Scan for the cell matching the given text and deliver its [X, Y] coordinate at center. 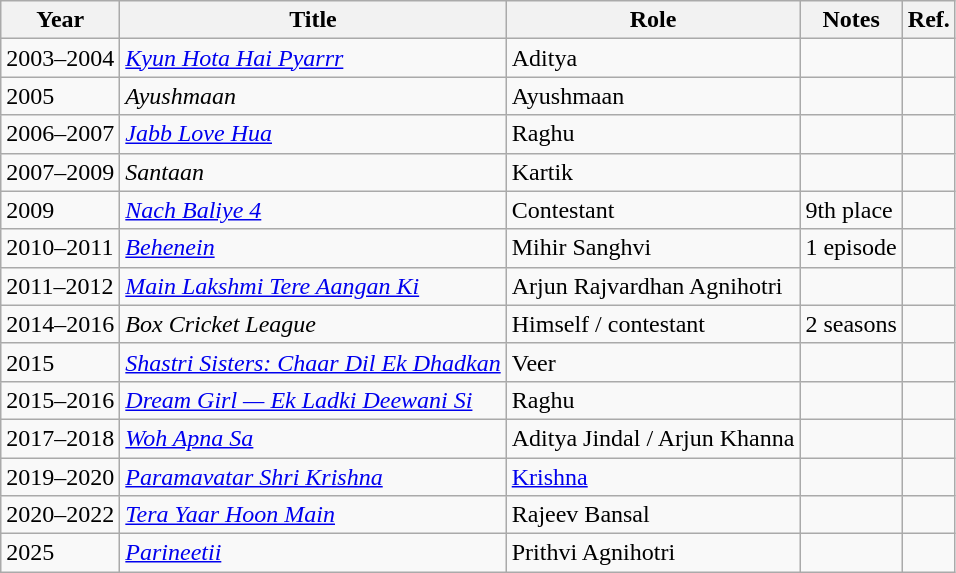
2005 [60, 96]
2025 [60, 553]
Paramavatar Shri Krishna [313, 477]
Aditya [653, 58]
2006–2007 [60, 134]
Jabb Love Hua [313, 134]
Parineetii [313, 553]
Kartik [653, 172]
2009 [60, 210]
2010–2011 [60, 248]
2011–2012 [60, 286]
Title [313, 20]
Santaan [313, 172]
Behenein [313, 248]
Veer [653, 362]
2015 [60, 362]
Kyun Hota Hai Pyarrr [313, 58]
2014–2016 [60, 324]
2 seasons [851, 324]
Ref. [928, 20]
Nach Baliye 4 [313, 210]
Krishna [653, 477]
Aditya Jindal / Arjun Khanna [653, 438]
2007–2009 [60, 172]
Himself / contestant [653, 324]
Tera Yaar Hoon Main [313, 515]
Woh Apna Sa [313, 438]
2019–2020 [60, 477]
Dream Girl — Ek Ladki Deewani Si [313, 400]
9th place [851, 210]
2015–2016 [60, 400]
Year [60, 20]
Main Lakshmi Tere Aangan Ki [313, 286]
Mihir Sanghvi [653, 248]
Rajeev Bansal [653, 515]
2017–2018 [60, 438]
Box Cricket League [313, 324]
2020–2022 [60, 515]
Contestant [653, 210]
1 episode [851, 248]
2003–2004 [60, 58]
Notes [851, 20]
Arjun Rajvardhan Agnihotri [653, 286]
Prithvi Agnihotri [653, 553]
Role [653, 20]
Shastri Sisters: Chaar Dil Ek Dhadkan [313, 362]
